Identify which cell holds the provided text, then report its [X, Y] central coordinate. 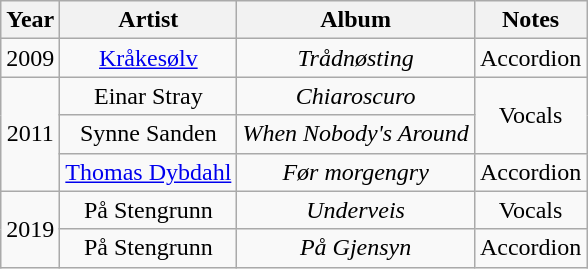
2011 [30, 134]
Trådnøsting [356, 58]
Notes [530, 20]
Underveis [356, 210]
2009 [30, 58]
Synne Sanden [148, 134]
When Nobody's Around [356, 134]
2019 [30, 229]
Thomas Dybdahl [148, 172]
Einar Stray [148, 96]
Før morgengry [356, 172]
Chiaroscuro [356, 96]
Kråkesølv [148, 58]
Year [30, 20]
Album [356, 20]
På Gjensyn [356, 248]
Artist [148, 20]
